Capture the cell that displays the provided text and extract its [X, Y] central coordinate. 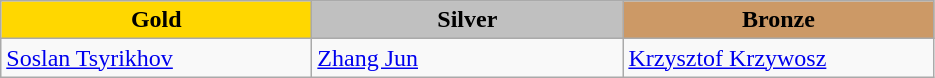
Zhang Jun [468, 58]
Soslan Tsyrikhov [156, 58]
Gold [156, 20]
Silver [468, 20]
Krzysztof Krzywosz [778, 58]
Bronze [778, 20]
